Identify which cell holds the provided text, then report its [x, y] central coordinate. 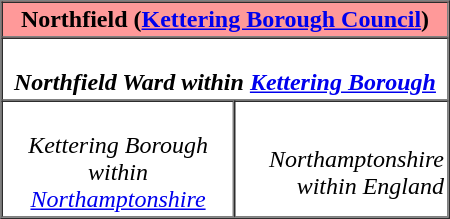
Northfield Ward within Kettering Borough [226, 70]
Northfield (Kettering Borough Council) [226, 20]
Northamptonshire within England [342, 158]
Kettering Borough within Northamptonshire [118, 158]
